For the text-containing cell, return its midpoint in [x, y] coordinate format. 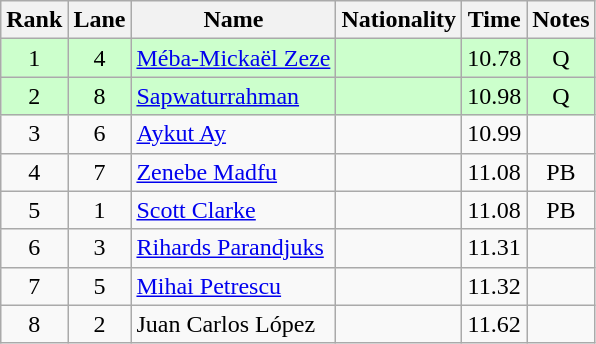
11.31 [494, 248]
10.99 [494, 134]
Lane [100, 20]
10.98 [494, 96]
Sapwaturrahman [234, 96]
Nationality [399, 20]
Notes [561, 20]
11.32 [494, 286]
Aykut Ay [234, 134]
Name [234, 20]
Zenebe Madfu [234, 172]
Juan Carlos López [234, 324]
10.78 [494, 58]
Méba-Mickaël Zeze [234, 58]
Scott Clarke [234, 210]
Rihards Parandjuks [234, 248]
Rank [34, 20]
11.62 [494, 324]
Mihai Petrescu [234, 286]
Time [494, 20]
